Scan for the cell matching the given text and deliver its (X, Y) coordinate at center. 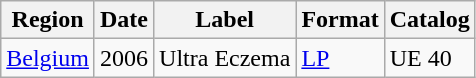
Catalog (430, 20)
UE 40 (430, 58)
2006 (124, 58)
Ultra Eczema (225, 58)
Label (225, 20)
Belgium (48, 58)
Format (340, 20)
LP (340, 58)
Region (48, 20)
Date (124, 20)
